Find where the given text appears and provide that cell's center as (X, Y) coordinate. 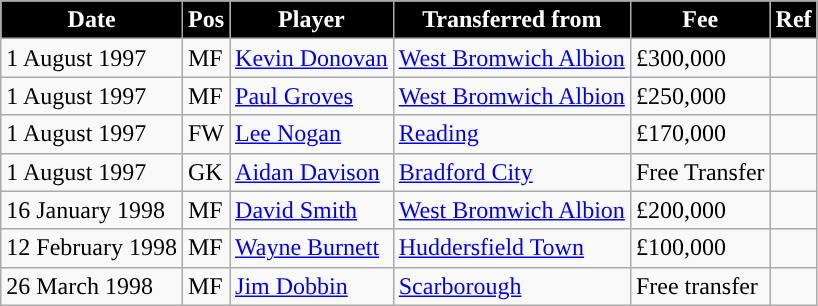
FW (206, 134)
£300,000 (700, 58)
Lee Nogan (312, 134)
Player (312, 20)
Scarborough (512, 286)
Reading (512, 134)
£170,000 (700, 134)
12 February 1998 (92, 248)
16 January 1998 (92, 210)
GK (206, 172)
Date (92, 20)
Aidan Davison (312, 172)
Bradford City (512, 172)
Fee (700, 20)
Free Transfer (700, 172)
Wayne Burnett (312, 248)
Pos (206, 20)
Kevin Donovan (312, 58)
Free transfer (700, 286)
26 March 1998 (92, 286)
£250,000 (700, 96)
Ref (794, 20)
£200,000 (700, 210)
Huddersfield Town (512, 248)
Paul Groves (312, 96)
£100,000 (700, 248)
Transferred from (512, 20)
David Smith (312, 210)
Jim Dobbin (312, 286)
